Extract the [x, y] coordinate from the center of the cell holding the provided text.  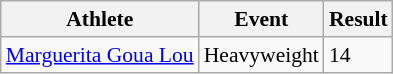
Marguerita Goua Lou [100, 55]
14 [358, 55]
Event [262, 19]
Athlete [100, 19]
Result [358, 19]
Heavyweight [262, 55]
